Find where the given text appears and provide that cell's center as [X, Y] coordinate. 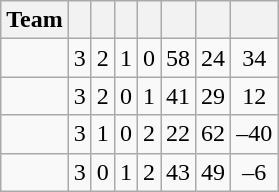
43 [178, 172]
29 [214, 96]
Team [35, 20]
49 [214, 172]
–40 [254, 134]
12 [254, 96]
24 [214, 58]
34 [254, 58]
62 [214, 134]
22 [178, 134]
–6 [254, 172]
58 [178, 58]
41 [178, 96]
